Capture the cell that displays the provided text and extract its (X, Y) central coordinate. 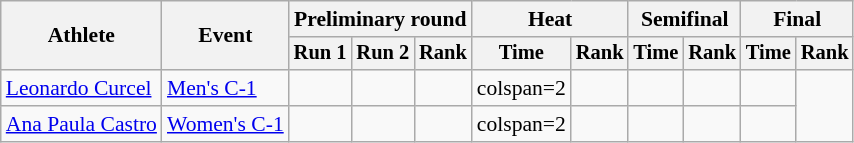
Leonardo Curcel (82, 88)
Heat (550, 19)
Men's C-1 (226, 88)
Women's C-1 (226, 124)
Semifinal (684, 19)
Final (797, 19)
Ana Paula Castro (82, 124)
Event (226, 36)
Run 1 (320, 54)
Athlete (82, 36)
Run 2 (382, 54)
Preliminary round (380, 19)
